Determine the (x, y) coordinate at the center of the cell enclosing the given text.  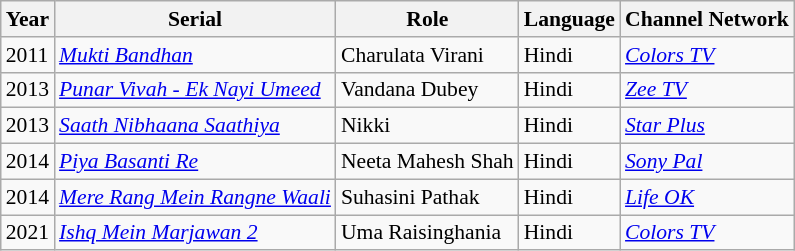
Saath Nibhaana Saathiya (195, 126)
Piya Basanti Re (195, 162)
Language (570, 19)
Vandana Dubey (428, 90)
Channel Network (707, 19)
Neeta Mahesh Shah (428, 162)
Role (428, 19)
2011 (28, 55)
2021 (28, 233)
Mukti Bandhan (195, 55)
Ishq Mein Marjawan 2 (195, 233)
Uma Raisinghania (428, 233)
Sony Pal (707, 162)
Life OK (707, 197)
Star Plus (707, 126)
Punar Vivah - Ek Nayi Umeed (195, 90)
Nikki (428, 126)
Serial (195, 19)
Charulata Virani (428, 55)
Mere Rang Mein Rangne Waali (195, 197)
Year (28, 19)
Suhasini Pathak (428, 197)
Zee TV (707, 90)
